Determine the [X, Y] coordinate at the center of the cell enclosing the given text.  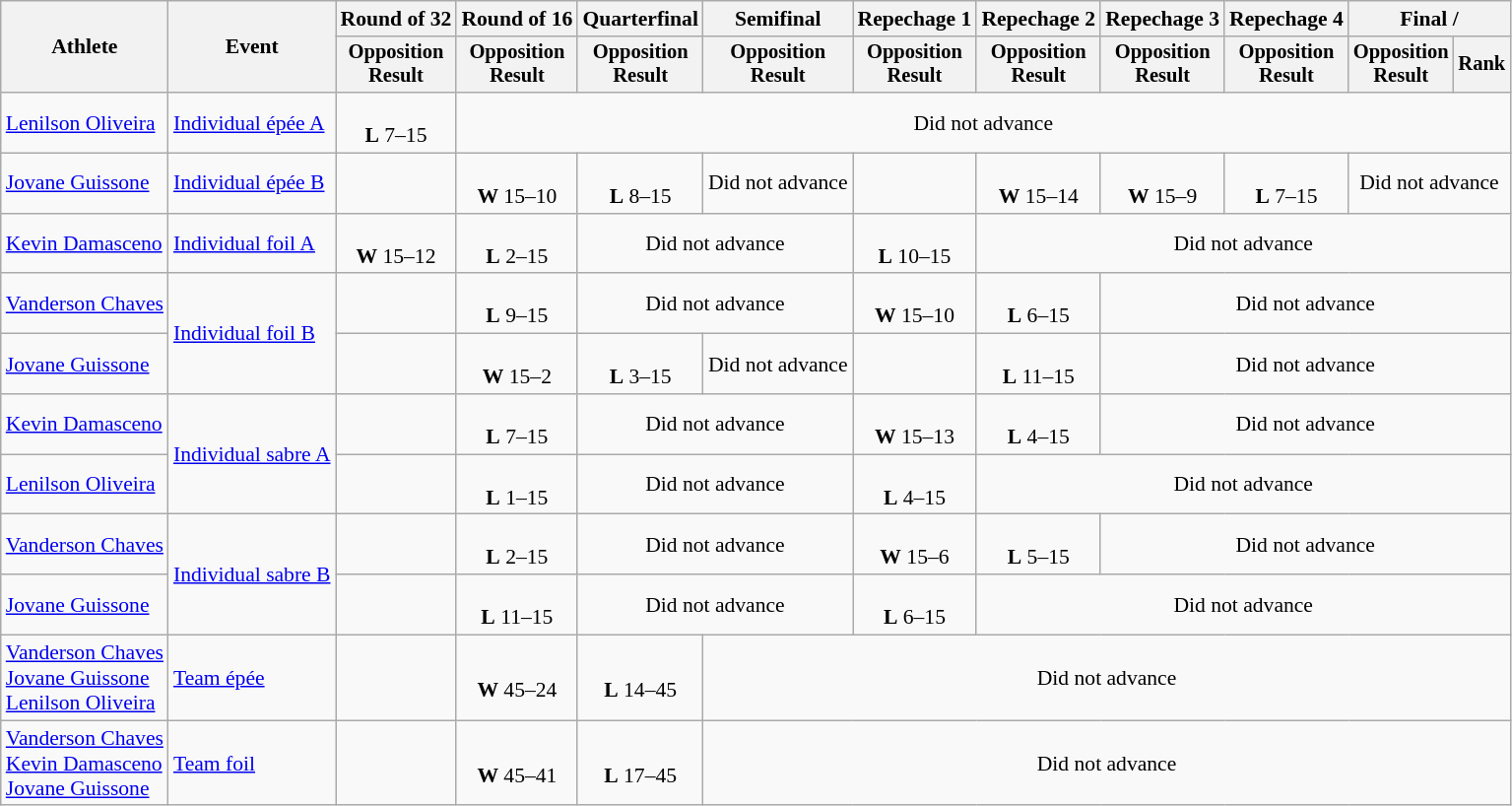
Event [252, 47]
Team épée [252, 678]
Quarterfinal [640, 19]
W 45–41 [516, 763]
Repechage 2 [1038, 19]
L 8–15 [640, 183]
Individual foil B [252, 334]
W 15–14 [1038, 183]
W 15–9 [1162, 183]
L 3–15 [640, 365]
Vanderson ChavesJovane GuissoneLenilson Oliveira [85, 678]
Rank [1481, 65]
Individual épée A [252, 122]
Athlete [85, 47]
Semifinal [778, 19]
W 45–24 [516, 678]
W 15–6 [915, 544]
W 15–12 [396, 244]
Team foil [252, 763]
W 15–13 [915, 424]
Round of 16 [516, 19]
Final / [1429, 19]
Individual foil A [252, 244]
Vanderson ChavesKevin DamascenoJovane Guissone [85, 763]
Repechage 3 [1162, 19]
Individual sabre A [252, 454]
L 14–45 [640, 678]
Repechage 1 [915, 19]
Repechage 4 [1286, 19]
L 1–15 [516, 485]
L 5–15 [1038, 544]
L 17–45 [640, 763]
L 9–15 [516, 303]
W 15–2 [516, 365]
Individual sabre B [252, 574]
L 10–15 [915, 244]
Individual épée B [252, 183]
Round of 32 [396, 19]
